Find where the given text appears and provide that cell's center as (x, y) coordinate. 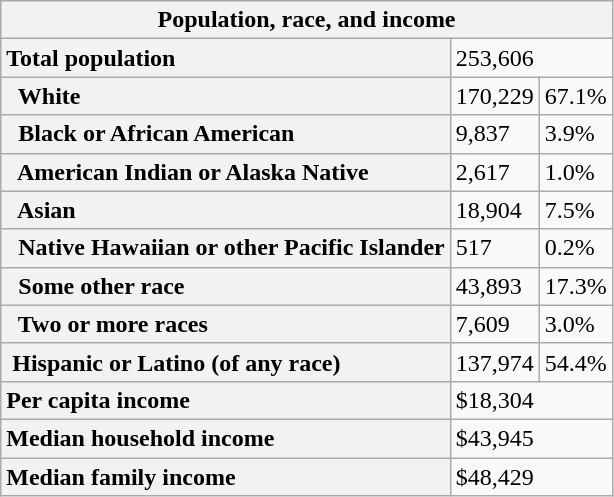
Two or more races (226, 324)
253,606 (531, 58)
Hispanic or Latino (of any race) (226, 362)
$18,304 (531, 400)
9,837 (494, 134)
3.0% (576, 324)
67.1% (576, 96)
43,893 (494, 286)
7.5% (576, 210)
7,609 (494, 324)
Some other race (226, 286)
Median family income (226, 477)
Per capita income (226, 400)
American Indian or Alaska Native (226, 172)
517 (494, 248)
170,229 (494, 96)
$48,429 (531, 477)
54.4% (576, 362)
2,617 (494, 172)
18,904 (494, 210)
$43,945 (531, 438)
Median household income (226, 438)
1.0% (576, 172)
White (226, 96)
Total population (226, 58)
Black or African American (226, 134)
0.2% (576, 248)
3.9% (576, 134)
Native Hawaiian or other Pacific Islander (226, 248)
17.3% (576, 286)
Population, race, and income (307, 20)
Asian (226, 210)
137,974 (494, 362)
